Provide the (x, y) coordinate of the cell's center where the given text is located.  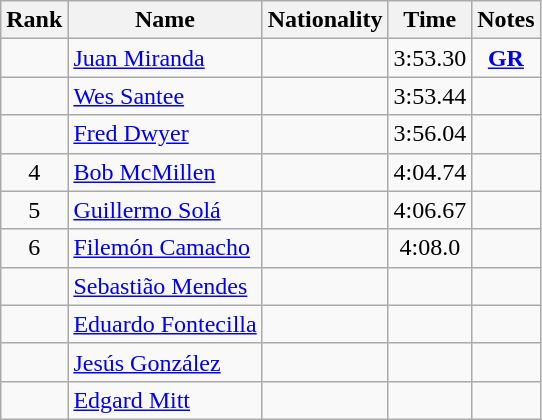
4 (34, 172)
Guillermo Solá (165, 210)
Fred Dwyer (165, 134)
4:08.0 (430, 248)
Edgard Mitt (165, 400)
Sebastião Mendes (165, 286)
3:53.30 (430, 58)
4:06.67 (430, 210)
Wes Santee (165, 96)
3:56.04 (430, 134)
4:04.74 (430, 172)
Eduardo Fontecilla (165, 324)
Notes (506, 20)
Name (165, 20)
Juan Miranda (165, 58)
Time (430, 20)
6 (34, 248)
3:53.44 (430, 96)
Jesús González (165, 362)
GR (506, 58)
Filemón Camacho (165, 248)
Nationality (325, 20)
5 (34, 210)
Bob McMillen (165, 172)
Rank (34, 20)
